Detect which cell encompasses the target text, then output its (x, y) center coordinate. 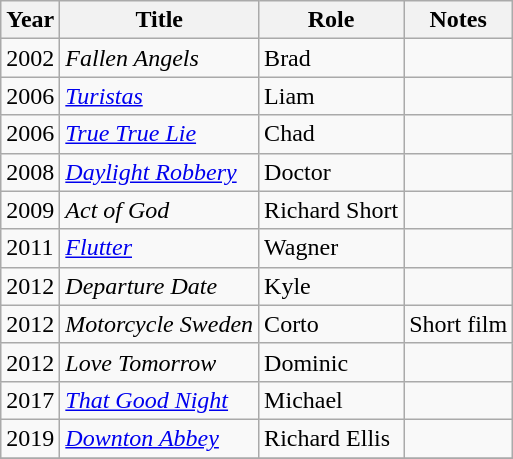
Downton Abbey (160, 438)
Kyle (332, 286)
Michael (332, 400)
2002 (30, 58)
Dominic (332, 362)
Flutter (160, 248)
Daylight Robbery (160, 172)
Corto (332, 324)
Turistas (160, 96)
Richard Ellis (332, 438)
Chad (332, 134)
Wagner (332, 248)
2008 (30, 172)
True True Lie (160, 134)
Year (30, 20)
Act of God (160, 210)
Notes (458, 20)
Liam (332, 96)
Role (332, 20)
That Good Night (160, 400)
Fallen Angels (160, 58)
Departure Date (160, 286)
2009 (30, 210)
Title (160, 20)
Love Tomorrow (160, 362)
Brad (332, 58)
Doctor (332, 172)
Short film (458, 324)
2017 (30, 400)
Motorcycle Sweden (160, 324)
2019 (30, 438)
Richard Short (332, 210)
2011 (30, 248)
